Extract the [X, Y] coordinate from the center of the cell holding the provided text.  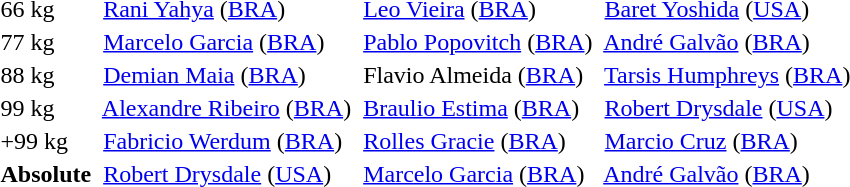
Demian Maia (BRA) [224, 75]
Pablo Popovitch (BRA) [475, 42]
Flavio Almeida (BRA) [475, 75]
Alexandre Ribeiro (BRA) [224, 108]
Marcelo Garcia (BRA) [224, 42]
Braulio Estima (BRA) [475, 108]
Fabricio Werdum (BRA) [224, 141]
Rolles Gracie (BRA) [475, 141]
